Extract the (X, Y) coordinate from the center of the cell holding the provided text.  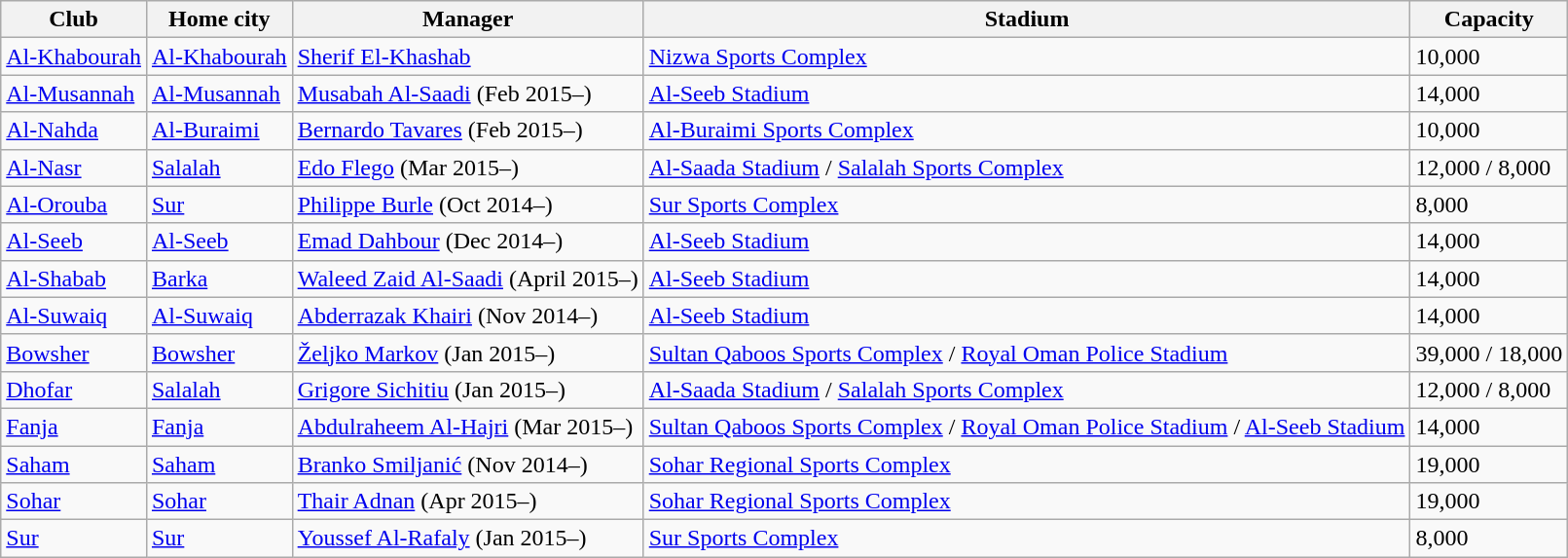
Branko Smiljanić (Nov 2014–) (467, 465)
Barka (219, 279)
Al-Orouba (74, 205)
Sultan Qaboos Sports Complex / Royal Oman Police Stadium (1027, 353)
Nizwa Sports Complex (1027, 56)
Abderrazak Khairi (Nov 2014–) (467, 316)
Stadium (1027, 19)
Musabah Al-Saadi (Feb 2015–) (467, 93)
Thair Adnan (Apr 2015–) (467, 502)
Waleed Zaid Al-Saadi (April 2015–) (467, 279)
Al-Buraimi (219, 130)
Edo Flego (Mar 2015–) (467, 167)
Željko Markov (Jan 2015–) (467, 353)
Youssef Al-Rafaly (Jan 2015–) (467, 539)
Al-Nasr (74, 167)
Home city (219, 19)
Philippe Burle (Oct 2014–) (467, 205)
Bernardo Tavares (Feb 2015–) (467, 130)
Club (74, 19)
Sultan Qaboos Sports Complex / Royal Oman Police Stadium / Al-Seeb Stadium (1027, 427)
Abdulraheem Al-Hajri (Mar 2015–) (467, 427)
Al-Shabab (74, 279)
39,000 / 18,000 (1489, 353)
Capacity (1489, 19)
Dhofar (74, 390)
Emad Dahbour (Dec 2014–) (467, 242)
Manager (467, 19)
Grigore Sichitiu (Jan 2015–) (467, 390)
Al-Buraimi Sports Complex (1027, 130)
Sherif El-Khashab (467, 56)
Al-Nahda (74, 130)
